Detect which cell encompasses the target text, then output its (x, y) center coordinate. 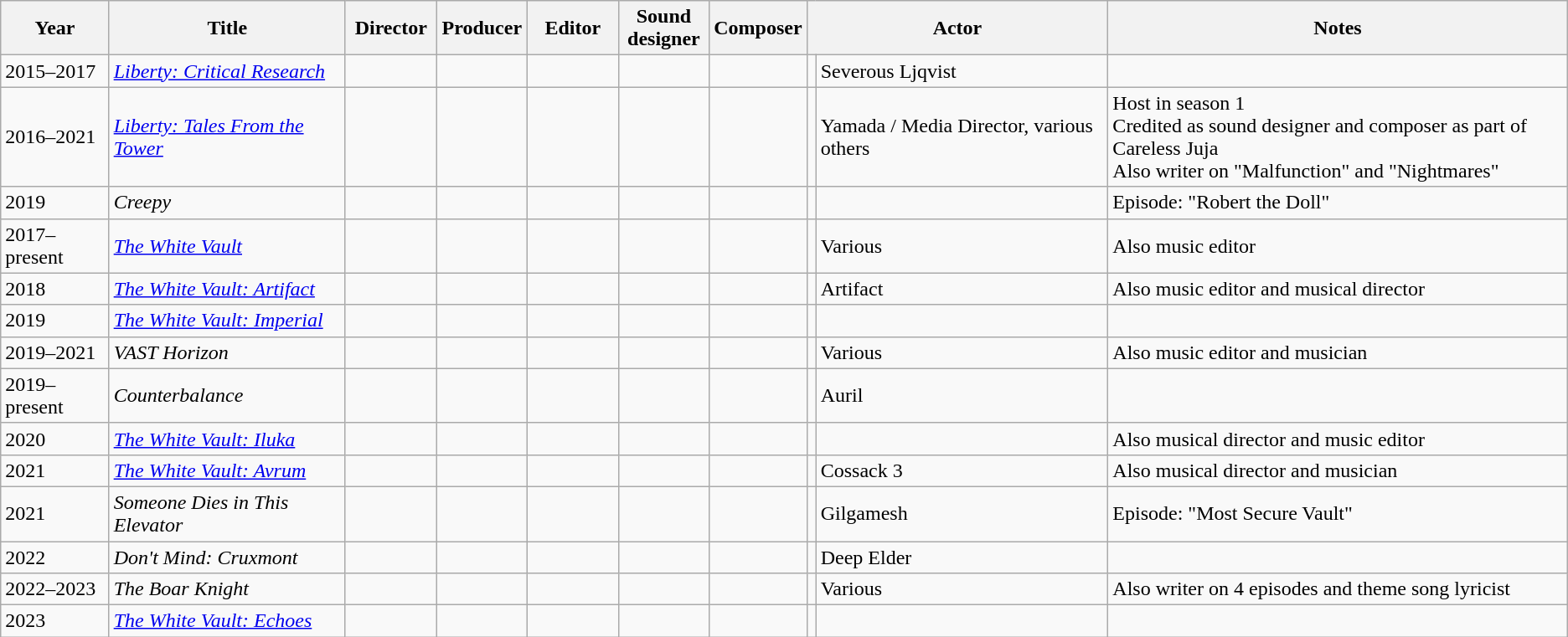
2018 (55, 289)
2015–2017 (55, 71)
2022–2023 (55, 589)
2022 (55, 557)
Cossack 3 (962, 470)
The White Vault: Echoes (227, 621)
Title (227, 28)
Counterbalance (227, 395)
Don't Mind: Cruxmont (227, 557)
Auril (962, 395)
Liberty: Tales From the Tower (227, 137)
Also music editor and musical director (1338, 289)
Director (390, 28)
Host in season 1Credited as sound designer and composer as part of Careless JujaAlso writer on "Malfunction" and "Nightmares" (1338, 137)
Sound designer (663, 28)
2023 (55, 621)
Someone Dies in This Elevator (227, 514)
Also writer on 4 episodes and theme song lyricist (1338, 589)
The White Vault: Artifact (227, 289)
Also music editor and musician (1338, 352)
VAST Horizon (227, 352)
Also music editor (1338, 246)
Editor (573, 28)
Notes (1338, 28)
Year (55, 28)
2020 (55, 439)
Liberty: Critical Research (227, 71)
Composer (758, 28)
Deep Elder (962, 557)
Gilgamesh (962, 514)
The White Vault: Avrum (227, 470)
The Boar Knight (227, 589)
Creepy (227, 203)
The White Vault (227, 246)
The White Vault: Iluka (227, 439)
The White Vault: Imperial (227, 321)
Episode: "Most Secure Vault" (1338, 514)
2017–present (55, 246)
Actor (957, 28)
Artifact (962, 289)
Severous Ljqvist (962, 71)
2019–present (55, 395)
Producer (482, 28)
2019–2021 (55, 352)
Yamada / Media Director, various others (962, 137)
2016–2021 (55, 137)
Also musical director and music editor (1338, 439)
Also musical director and musician (1338, 470)
Episode: "Robert the Doll" (1338, 203)
